Output the (X, Y) coordinate of the center of the cell containing the given text.  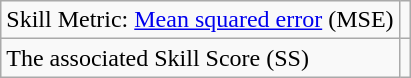
Skill Metric: Mean squared error (MSE) (200, 20)
The associated Skill Score (SS) (200, 58)
